For the text-containing cell, return its midpoint in (X, Y) coordinate format. 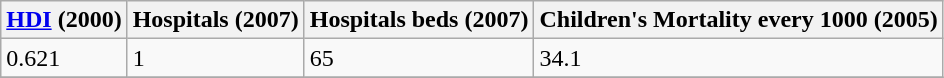
HDI (2000) (64, 20)
Children's Mortality every 1000 (2005) (738, 20)
1 (216, 58)
34.1 (738, 58)
65 (419, 58)
0.621 (64, 58)
Hospitals beds (2007) (419, 20)
Hospitals (2007) (216, 20)
